For the text-containing cell, return its midpoint in [x, y] coordinate format. 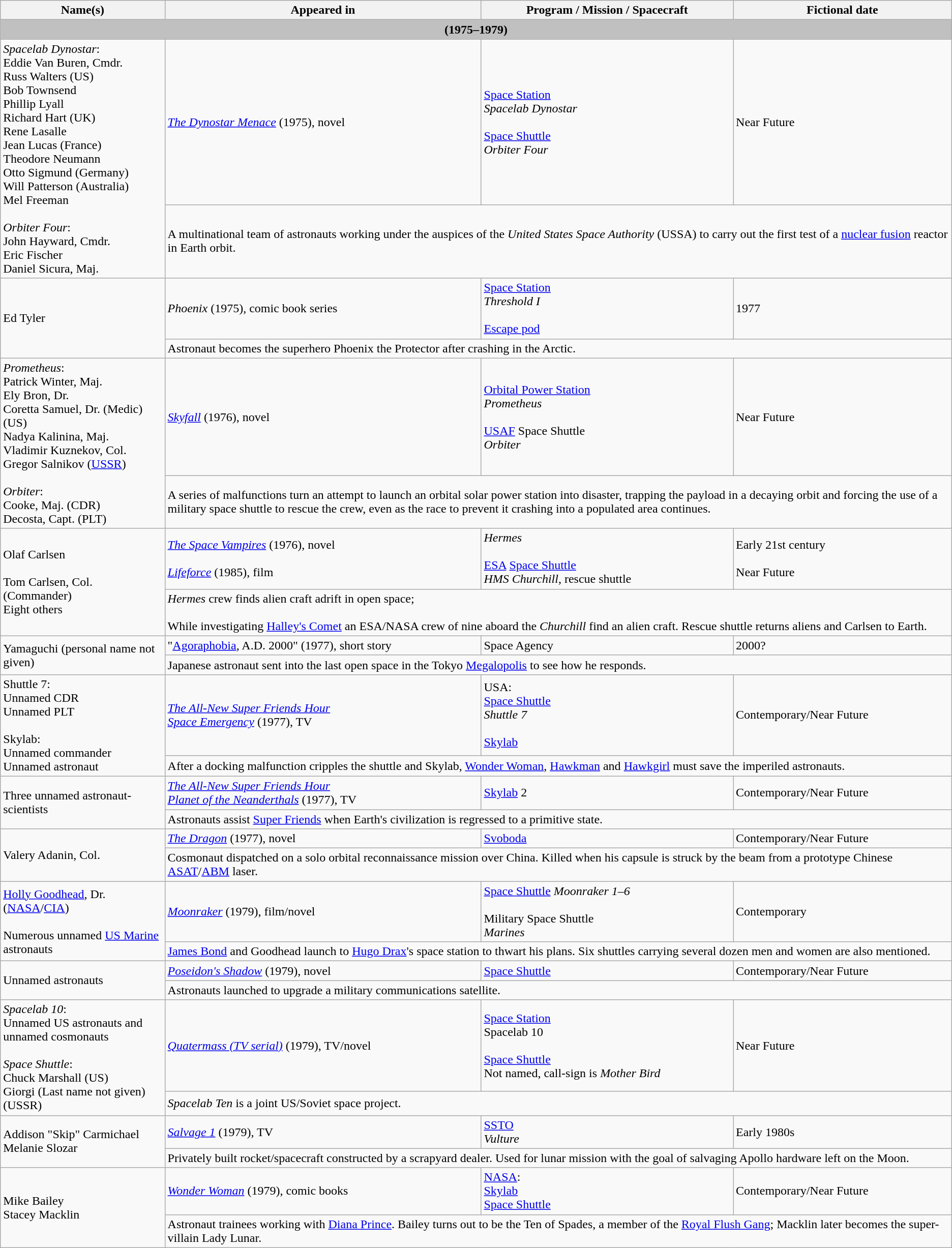
Contemporary [843, 911]
The Dynostar Menace (1975), novel [323, 122]
USA:Space ShuttleShuttle 7Skylab [607, 715]
After a docking malfunction cripples the shuttle and Skylab, Wonder Woman, Hawkman and Hawkgirl must save the imperiled astronauts. [558, 766]
Quatermass (TV serial) (1979), TV/novel [323, 1046]
Ed Tyler [82, 318]
Space StationThreshold IEscape pod [607, 308]
Space Agency [607, 645]
Spacelab 10:Unnamed US astronauts and unnamed cosmonautsSpace Shuttle:Chuck Marshall (US)Giorgi (Last name not given) (USSR) [82, 1058]
The Space Vampires (1976), novelLifeforce (1985), film [323, 558]
Three unnamed astronaut-scientists [82, 803]
Yamaguchi (personal name not given) [82, 655]
Orbital Power StationPrometheusUSAF Space ShuttleOrbiter [607, 417]
Salvage 1 (1979), TV [323, 1132]
SSTOVulture [607, 1132]
Phoenix (1975), comic book series [323, 308]
Addison "Skip" CarmichaelMelanie Slozar [82, 1141]
Appeared in [323, 10]
"Agoraphobia, A.D. 2000" (1977), short story [323, 645]
Poseidon's Shadow (1979), novel [323, 971]
Spacelab Ten is a joint US/Soviet space project. [558, 1104]
Space StationSpacelab DynostarSpace ShuttleOrbiter Four [607, 122]
(1975–1979) [476, 29]
Skyfall (1976), novel [323, 417]
Space Shuttle Moonraker 1–6Military Space ShuttleMarines [607, 911]
Astronauts assist Super Friends when Earth's civilization is regressed to a primitive state. [558, 819]
Wonder Woman (1979), comic books [323, 1191]
Fictional date [843, 10]
Unnamed astronauts [82, 980]
2000? [843, 645]
Space StationSpacelab 10Space ShuttleNot named, call-sign is Mother Bird [607, 1046]
The Dragon (1977), novel [323, 839]
Skylab 2 [607, 792]
Astronaut becomes the superhero Phoenix the Protector after crashing in the Arctic. [558, 348]
Astronauts launched to upgrade a military communications satellite. [558, 990]
Svoboda [607, 839]
Olaf CarlsenTom Carlsen, Col. (Commander)Eight others [82, 582]
The All-New Super Friends HourSpace Emergency (1977), TV [323, 715]
Moonraker (1979), film/novel [323, 911]
Holly Goodhead, Dr. (NASA/CIA)Numerous unnamed US Marine astronauts [82, 922]
Japanese astronaut sent into the last open space in the Tokyo Megalopolis to see how he responds. [558, 665]
Shuttle 7:Unnamed CDRUnnamed PLTSkylab:Unnamed commanderUnnamed astronaut [82, 725]
Program / Mission / Spacecraft [607, 10]
Early 21st centuryNear Future [843, 558]
Name(s) [82, 10]
Valery Adanin, Col. [82, 855]
Early 1980s [843, 1132]
NASA:SkylabSpace Shuttle [607, 1191]
Space Shuttle [607, 971]
1977 [843, 308]
HermesESA Space ShuttleHMS Churchill, rescue shuttle [607, 558]
The All-New Super Friends HourPlanet of the Neanderthals (1977), TV [323, 792]
Mike BaileyStacey Macklin [82, 1207]
